From the cell containing the given text, extract its center point as (x, y) coordinate. 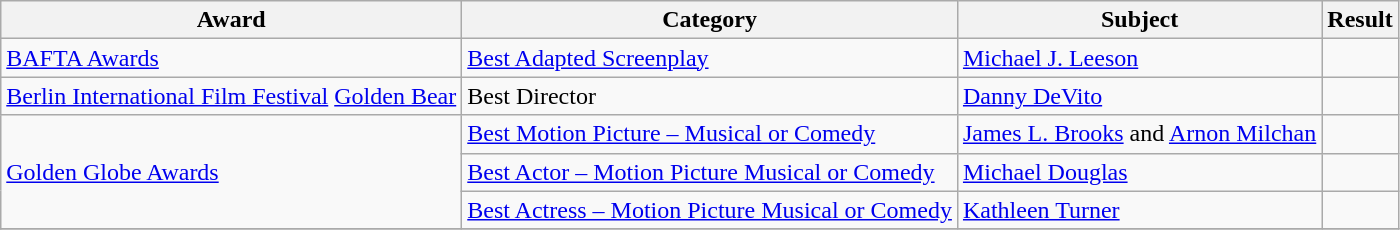
Best Director (710, 96)
Best Motion Picture – Musical or Comedy (710, 134)
Michael Douglas (1139, 172)
Award (232, 20)
Subject (1139, 20)
Danny DeVito (1139, 96)
Best Actor – Motion Picture Musical or Comedy (710, 172)
Result (1360, 20)
Best Actress – Motion Picture Musical or Comedy (710, 210)
Michael J. Leeson (1139, 58)
Best Adapted Screenplay (710, 58)
James L. Brooks and Arnon Milchan (1139, 134)
Berlin International Film Festival Golden Bear (232, 96)
BAFTA Awards (232, 58)
Golden Globe Awards (232, 172)
Category (710, 20)
Kathleen Turner (1139, 210)
